Return the [x, y] coordinate for the center point of the cell that contains the specified text.  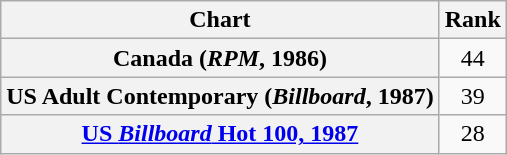
28 [472, 134]
Canada (RPM, 1986) [220, 58]
39 [472, 96]
44 [472, 58]
Rank [472, 20]
US Adult Contemporary (Billboard, 1987) [220, 96]
Chart [220, 20]
US Billboard Hot 100, 1987 [220, 134]
